Return the [x, y] coordinate for the center point of the cell that contains the specified text.  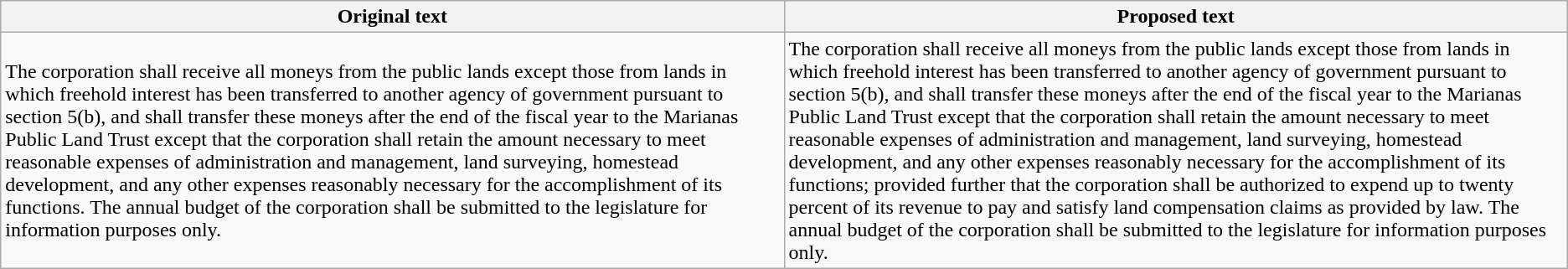
Proposed text [1176, 17]
Original text [392, 17]
